Return the (x, y) coordinate for the center point of the cell that contains the specified text.  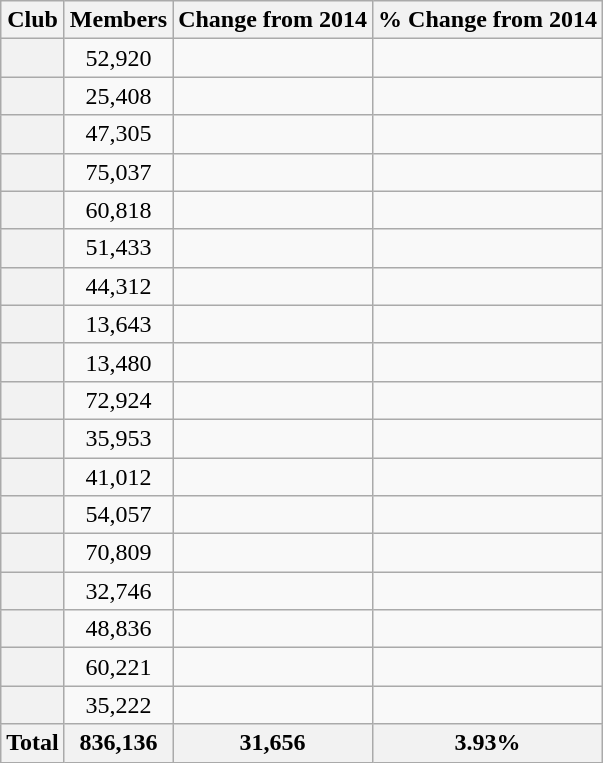
3.93% (488, 743)
35,953 (118, 438)
47,305 (118, 134)
60,221 (118, 667)
31,656 (273, 743)
48,836 (118, 629)
35,222 (118, 705)
44,312 (118, 286)
70,809 (118, 553)
75,037 (118, 172)
41,012 (118, 477)
60,818 (118, 210)
51,433 (118, 248)
% Change from 2014 (488, 20)
25,408 (118, 96)
Club (33, 20)
Total (33, 743)
13,643 (118, 324)
72,924 (118, 400)
836,136 (118, 743)
54,057 (118, 515)
32,746 (118, 591)
13,480 (118, 362)
Members (118, 20)
Change from 2014 (273, 20)
52,920 (118, 58)
